Determine the (x, y) coordinate at the center of the cell enclosing the given text.  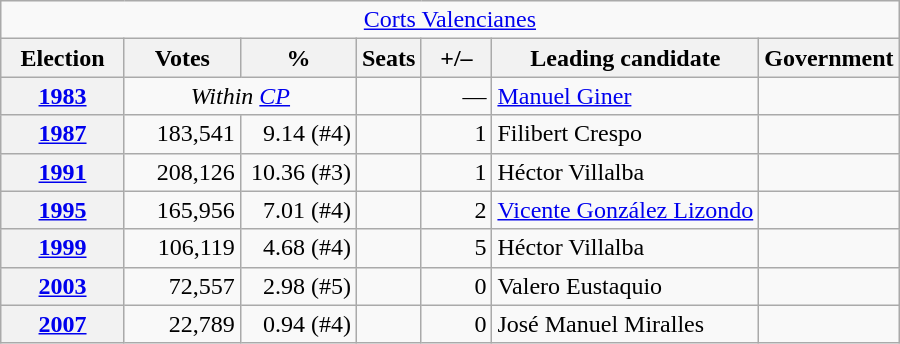
1995 (63, 210)
Within CP (240, 96)
Valero Eustaquio (626, 286)
5 (456, 248)
2003 (63, 286)
Filibert Crespo (626, 134)
2007 (63, 324)
9.14 (#4) (298, 134)
7.01 (#4) (298, 210)
2 (456, 210)
208,126 (182, 172)
Election (63, 58)
1991 (63, 172)
Government (829, 58)
106,119 (182, 248)
72,557 (182, 286)
Corts Valencianes (450, 20)
— (456, 96)
Leading candidate (626, 58)
0.94 (#4) (298, 324)
2.98 (#5) (298, 286)
4.68 (#4) (298, 248)
1987 (63, 134)
Vicente González Lizondo (626, 210)
José Manuel Miralles (626, 324)
22,789 (182, 324)
1999 (63, 248)
165,956 (182, 210)
Seats (388, 58)
1983 (63, 96)
10.36 (#3) (298, 172)
+/– (456, 58)
183,541 (182, 134)
Votes (182, 58)
Manuel Giner (626, 96)
% (298, 58)
